Locate the cell with the specified text and output its [x, y] center coordinate. 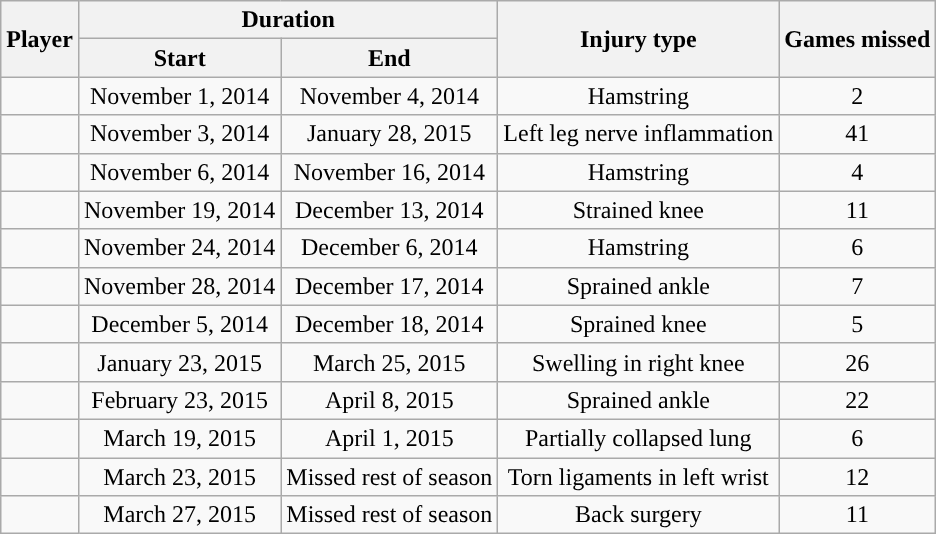
March 23, 2015 [179, 477]
4 [858, 172]
November 16, 2014 [390, 172]
November 19, 2014 [179, 210]
March 25, 2015 [390, 362]
2 [858, 96]
April 8, 2015 [390, 400]
41 [858, 134]
December 6, 2014 [390, 248]
12 [858, 477]
December 18, 2014 [390, 324]
November 4, 2014 [390, 96]
January 23, 2015 [179, 362]
Swelling in right knee [638, 362]
26 [858, 362]
November 3, 2014 [179, 134]
Sprained knee [638, 324]
Duration [288, 20]
November 6, 2014 [179, 172]
March 19, 2015 [179, 438]
Injury type [638, 39]
April 1, 2015 [390, 438]
November 28, 2014 [179, 286]
February 23, 2015 [179, 400]
Strained knee [638, 210]
Left leg nerve inflammation [638, 134]
Start [179, 58]
Torn ligaments in left wrist [638, 477]
November 1, 2014 [179, 96]
Games missed [858, 39]
End [390, 58]
December 13, 2014 [390, 210]
7 [858, 286]
December 5, 2014 [179, 324]
November 24, 2014 [179, 248]
March 27, 2015 [179, 515]
22 [858, 400]
Player [40, 39]
Partially collapsed lung [638, 438]
Back surgery [638, 515]
January 28, 2015 [390, 134]
December 17, 2014 [390, 286]
5 [858, 324]
